For the text-containing cell, return its midpoint in [x, y] coordinate format. 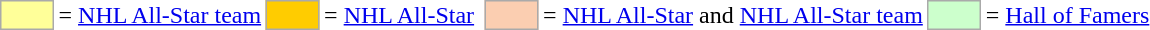
= NHL All-Star team [160, 15]
= NHL All-Star [400, 15]
= NHL All-Star and NHL All-Star team [734, 15]
